Identify which cell holds the provided text, then report its [x, y] central coordinate. 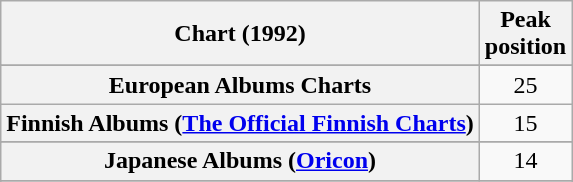
14 [525, 161]
Chart (1992) [240, 34]
15 [525, 123]
25 [525, 85]
Peakposition [525, 34]
Japanese Albums (Oricon) [240, 161]
Finnish Albums (The Official Finnish Charts) [240, 123]
European Albums Charts [240, 85]
